For the text-containing cell, return its midpoint in (x, y) coordinate format. 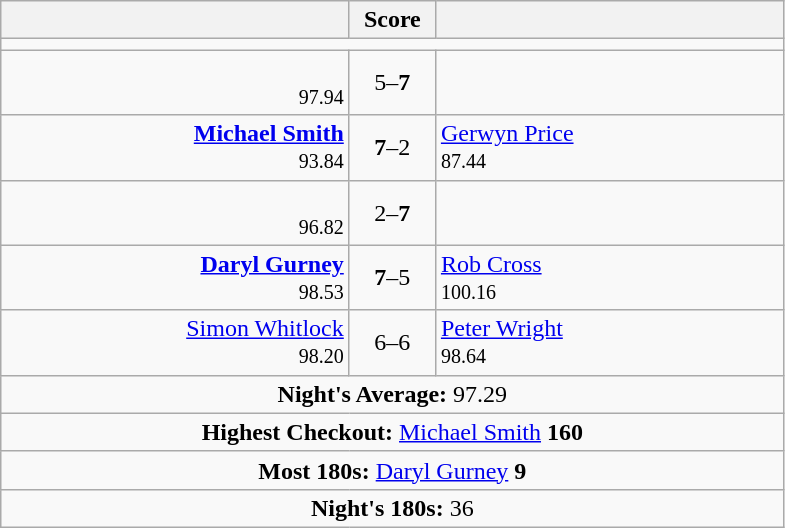
6–6 (392, 342)
Highest Checkout: Michael Smith 160 (392, 432)
Night's Average: 97.29 (392, 394)
Michael Smith 93.84 (176, 148)
Most 180s: Daryl Gurney 9 (392, 470)
7–5 (392, 278)
96.82 (176, 212)
Simon Whitlock 98.20 (176, 342)
Daryl Gurney 98.53 (176, 278)
Score (392, 20)
97.94 (176, 82)
Gerwyn Price 87.44 (610, 148)
Night's 180s: 36 (392, 508)
7–2 (392, 148)
Peter Wright 98.64 (610, 342)
5–7 (392, 82)
Rob Cross 100.16 (610, 278)
2–7 (392, 212)
